Extract the (x, y) coordinate from the center of the cell holding the provided text.  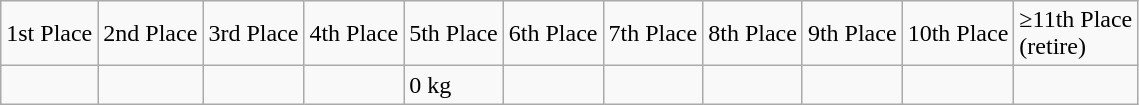
6th Place (553, 34)
5th Place (454, 34)
≥11th Place(retire) (1076, 34)
9th Place (852, 34)
4th Place (354, 34)
2nd Place (150, 34)
3rd Place (254, 34)
0 kg (454, 85)
10th Place (958, 34)
7th Place (653, 34)
1st Place (50, 34)
8th Place (753, 34)
